Scan for the cell matching the given text and deliver its [X, Y] coordinate at center. 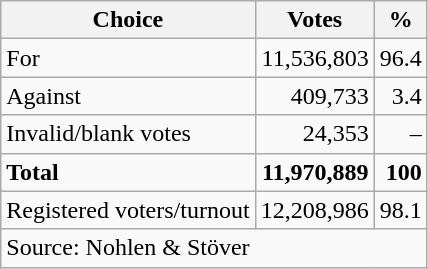
96.4 [400, 58]
12,208,986 [314, 210]
Total [128, 172]
% [400, 20]
3.4 [400, 96]
Choice [128, 20]
Votes [314, 20]
409,733 [314, 96]
11,536,803 [314, 58]
98.1 [400, 210]
Against [128, 96]
11,970,889 [314, 172]
Registered voters/turnout [128, 210]
Invalid/blank votes [128, 134]
100 [400, 172]
24,353 [314, 134]
For [128, 58]
Source: Nohlen & Stöver [214, 248]
– [400, 134]
